Pinpoint the cell where the given text exists, returning its [x, y] midpoint coordinate. 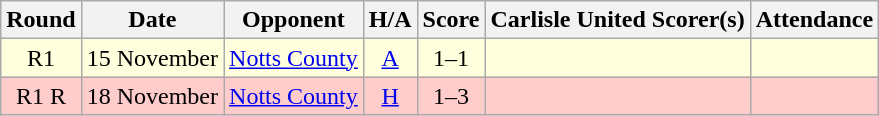
Round [41, 20]
R1 [41, 58]
15 November [152, 58]
A [390, 58]
R1 R [41, 96]
Date [152, 20]
Carlisle United Scorer(s) [618, 20]
1–1 [451, 58]
18 November [152, 96]
Score [451, 20]
H [390, 96]
Attendance [814, 20]
1–3 [451, 96]
H/A [390, 20]
Opponent [294, 20]
